Detect which cell encompasses the target text, then output its (X, Y) center coordinate. 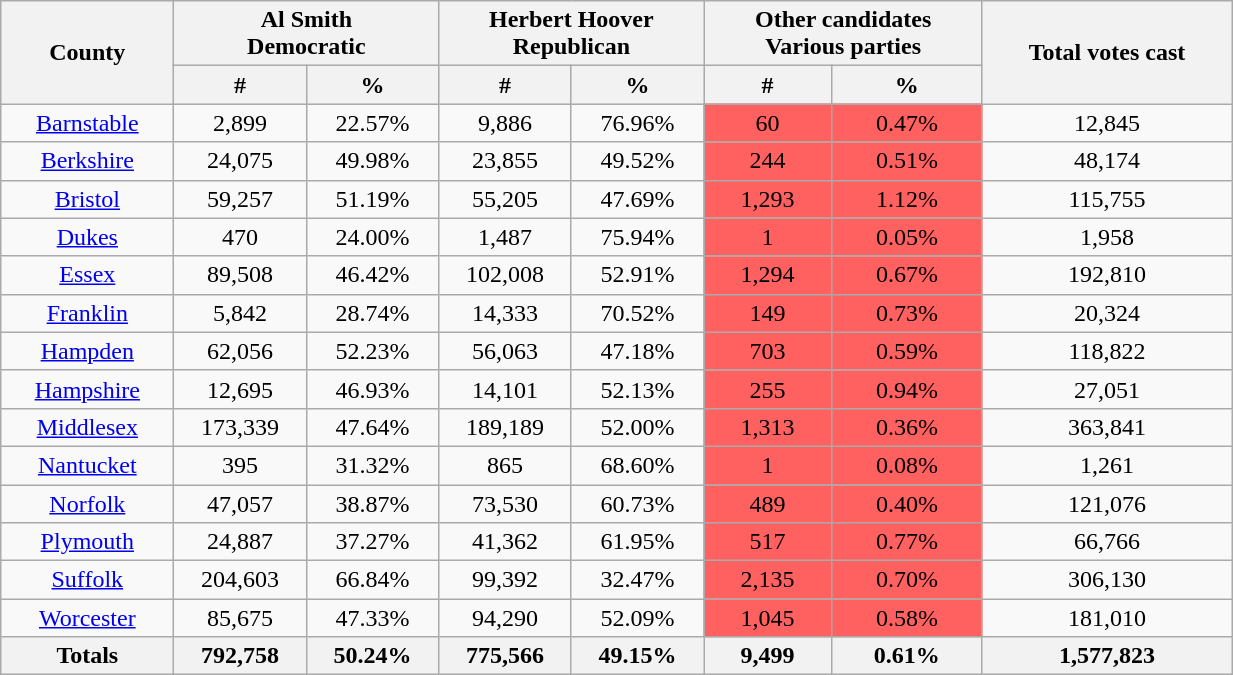
0.05% (906, 237)
255 (768, 389)
0.40% (906, 503)
Bristol (88, 199)
2,899 (240, 123)
395 (240, 465)
99,392 (505, 580)
703 (768, 351)
5,842 (240, 313)
115,755 (1106, 199)
48,174 (1106, 161)
Hampden (88, 351)
89,508 (240, 275)
20,324 (1106, 313)
1.12% (906, 199)
0.47% (906, 123)
47,057 (240, 503)
Berkshire (88, 161)
46.93% (372, 389)
1,313 (768, 427)
47.33% (372, 618)
865 (505, 465)
Herbert HooverRepublican (572, 34)
Plymouth (88, 542)
62,056 (240, 351)
12,695 (240, 389)
32.47% (637, 580)
470 (240, 237)
0.51% (906, 161)
118,822 (1106, 351)
0.61% (906, 656)
51.19% (372, 199)
1,294 (768, 275)
85,675 (240, 618)
59,257 (240, 199)
23,855 (505, 161)
24,887 (240, 542)
41,362 (505, 542)
0.67% (906, 275)
73,530 (505, 503)
9,886 (505, 123)
173,339 (240, 427)
Al SmithDemocratic (306, 34)
52.00% (637, 427)
0.36% (906, 427)
149 (768, 313)
0.70% (906, 580)
9,499 (768, 656)
68.60% (637, 465)
24,075 (240, 161)
24.00% (372, 237)
49.52% (637, 161)
66,766 (1106, 542)
52.91% (637, 275)
792,758 (240, 656)
52.09% (637, 618)
55,205 (505, 199)
60.73% (637, 503)
75.94% (637, 237)
1,045 (768, 618)
489 (768, 503)
Worcester (88, 618)
31.32% (372, 465)
121,076 (1106, 503)
27,051 (1106, 389)
47.64% (372, 427)
Middlesex (88, 427)
1,577,823 (1106, 656)
1,293 (768, 199)
Totals (88, 656)
50.24% (372, 656)
47.18% (637, 351)
1,958 (1106, 237)
1,487 (505, 237)
181,010 (1106, 618)
775,566 (505, 656)
Other candidatesVarious parties (844, 34)
0.59% (906, 351)
Nantucket (88, 465)
66.84% (372, 580)
49.98% (372, 161)
46.42% (372, 275)
0.58% (906, 618)
192,810 (1106, 275)
12,845 (1106, 123)
244 (768, 161)
517 (768, 542)
38.87% (372, 503)
Essex (88, 275)
Norfolk (88, 503)
204,603 (240, 580)
49.15% (637, 656)
Total votes cast (1106, 52)
363,841 (1106, 427)
County (88, 52)
0.94% (906, 389)
Suffolk (88, 580)
28.74% (372, 313)
306,130 (1106, 580)
14,101 (505, 389)
70.52% (637, 313)
189,189 (505, 427)
0.73% (906, 313)
0.08% (906, 465)
22.57% (372, 123)
14,333 (505, 313)
Franklin (88, 313)
76.96% (637, 123)
0.77% (906, 542)
52.13% (637, 389)
94,290 (505, 618)
2,135 (768, 580)
37.27% (372, 542)
61.95% (637, 542)
Hampshire (88, 389)
60 (768, 123)
Dukes (88, 237)
52.23% (372, 351)
47.69% (637, 199)
56,063 (505, 351)
102,008 (505, 275)
1,261 (1106, 465)
Barnstable (88, 123)
